Determine the [X, Y] coordinate at the center of the cell enclosing the given text.  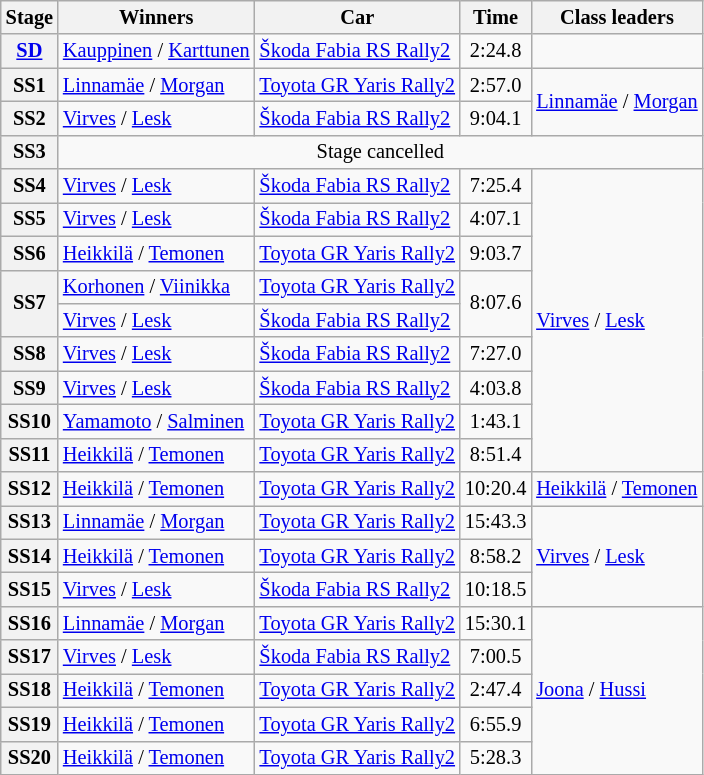
5:28.3 [496, 758]
15:30.1 [496, 623]
SS1 [30, 85]
7:25.4 [496, 186]
10:20.4 [496, 489]
Car [358, 17]
SS3 [30, 152]
2:57.0 [496, 85]
SS14 [30, 556]
SS4 [30, 186]
SS16 [30, 623]
4:07.1 [496, 219]
9:04.1 [496, 118]
SS18 [30, 690]
15:43.3 [496, 522]
Korhonen / Viinikka [156, 287]
SS10 [30, 421]
Kauppinen / Karttunen [156, 51]
10:18.5 [496, 589]
SS13 [30, 522]
SS2 [30, 118]
8:07.6 [496, 304]
Joona / Hussi [616, 690]
9:03.7 [496, 253]
Stage [30, 17]
7:00.5 [496, 657]
7:27.0 [496, 354]
SS15 [30, 589]
SS11 [30, 455]
SS8 [30, 354]
2:24.8 [496, 51]
SS19 [30, 724]
4:03.8 [496, 388]
Time [496, 17]
SS20 [30, 758]
8:58.2 [496, 556]
Class leaders [616, 17]
SS6 [30, 253]
Stage cancelled [380, 152]
SS12 [30, 489]
SD [30, 51]
SS5 [30, 219]
1:43.1 [496, 421]
SS7 [30, 304]
6:55.9 [496, 724]
Winners [156, 17]
SS17 [30, 657]
SS9 [30, 388]
8:51.4 [496, 455]
Yamamoto / Salminen [156, 421]
2:47.4 [496, 690]
